For the text-containing cell, return its midpoint in [X, Y] coordinate format. 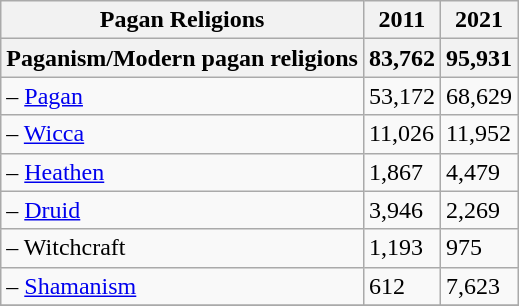
– Wicca [182, 134]
– Pagan [182, 96]
1,193 [402, 248]
3,946 [402, 210]
Pagan Religions [182, 20]
53,172 [402, 96]
2011 [402, 20]
1,867 [402, 172]
11,952 [478, 134]
2,269 [478, 210]
975 [478, 248]
– Heathen [182, 172]
68,629 [478, 96]
11,026 [402, 134]
– Druid [182, 210]
83,762 [402, 58]
– Shamanism [182, 286]
2021 [478, 20]
– Witchcraft [182, 248]
612 [402, 286]
95,931 [478, 58]
Paganism/Modern pagan religions [182, 58]
4,479 [478, 172]
7,623 [478, 286]
